Search for the cell housing the specified text and yield its (x, y) center coordinate. 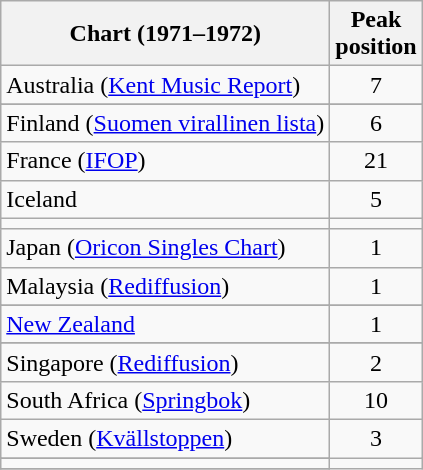
Iceland (166, 199)
2 (376, 362)
Finland (Suomen virallinen lista) (166, 123)
10 (376, 400)
21 (376, 161)
6 (376, 123)
3 (376, 438)
Peakposition (376, 34)
Japan (Oricon Singles Chart) (166, 248)
Australia (Kent Music Report) (166, 85)
France (IFOP) (166, 161)
South Africa (Springbok) (166, 400)
Chart (1971–1972) (166, 34)
5 (376, 199)
New Zealand (166, 324)
7 (376, 85)
Malaysia (Rediffusion) (166, 286)
Sweden (Kvällstoppen) (166, 438)
Singapore (Rediffusion) (166, 362)
